Determine the [X, Y] coordinate at the center of the cell enclosing the given text.  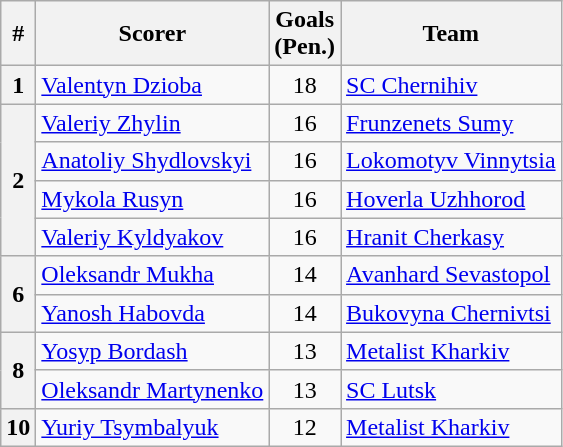
Mykola Rusyn [152, 199]
Oleksandr Mukha [152, 275]
6 [18, 294]
18 [305, 85]
Valentyn Dzioba [152, 85]
Bukovyna Chernivtsi [452, 313]
Hoverla Uzhhorod [452, 199]
Scorer [152, 34]
8 [18, 370]
SC Chernihiv [452, 85]
12 [305, 427]
Anatoliy Shydlovskyi [152, 161]
1 [18, 85]
Yosyp Bordash [152, 351]
Hranit Cherkasy [452, 237]
Valeriy Kyldyakov [152, 237]
10 [18, 427]
Frunzenets Sumy [452, 123]
2 [18, 180]
SC Lutsk [452, 389]
Team [452, 34]
Avanhard Sevastopol [452, 275]
Yanosh Habovda [152, 313]
Yuriy Tsymbalyuk [152, 427]
Valeriy Zhylin [152, 123]
Lokomotyv Vinnytsia [452, 161]
Goals(Pen.) [305, 34]
Oleksandr Martynenko [152, 389]
# [18, 34]
